Output the [X, Y] coordinate of the center of the cell containing the given text.  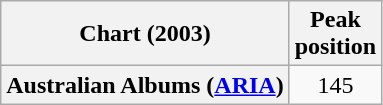
Chart (2003) [145, 34]
Peakposition [335, 34]
145 [335, 85]
Australian Albums (ARIA) [145, 85]
